Pinpoint the cell where the given text exists, returning its (x, y) midpoint coordinate. 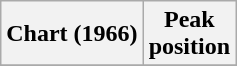
Peakposition (189, 34)
Chart (1966) (72, 34)
